From the cell containing the given text, extract its center point as (X, Y) coordinate. 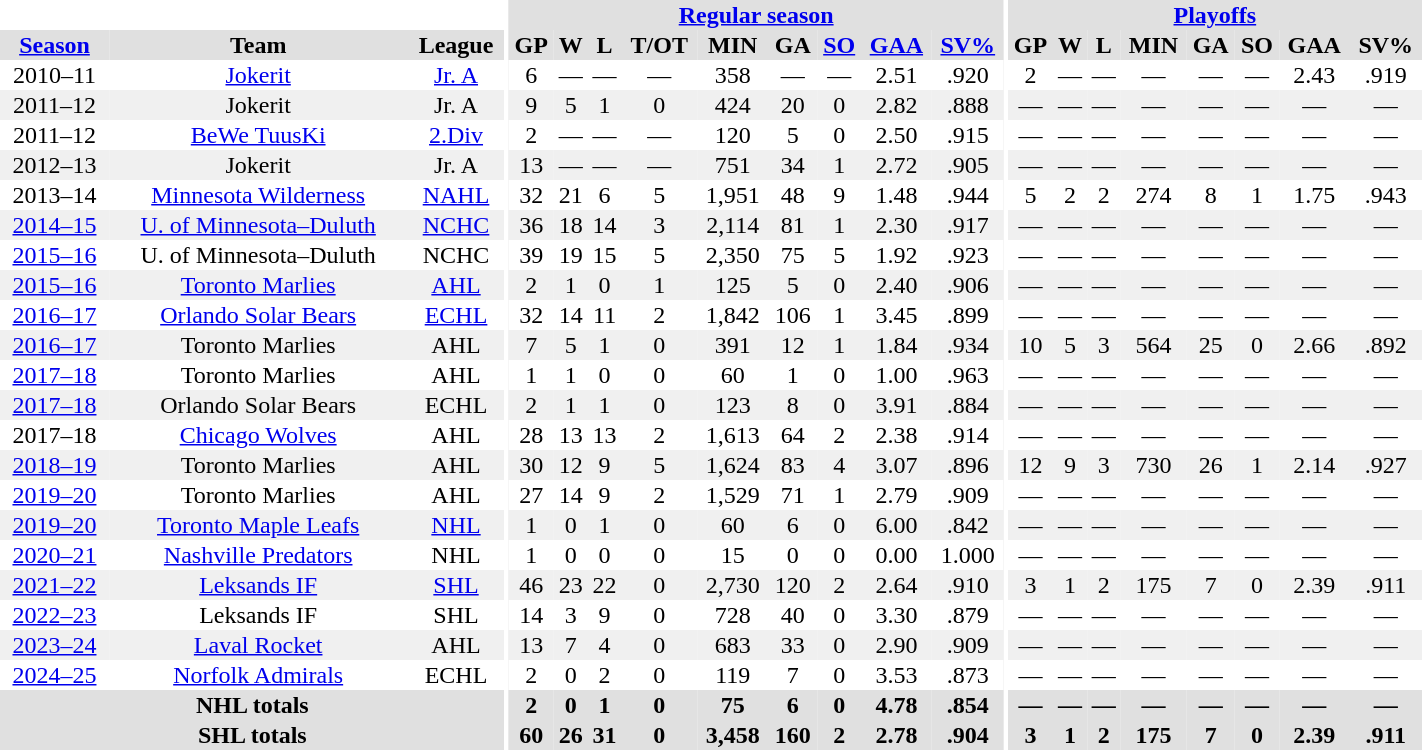
3.45 (896, 315)
274 (1154, 195)
League (456, 45)
1.00 (896, 375)
2.79 (896, 495)
2.66 (1314, 345)
3.07 (896, 465)
3.30 (896, 615)
.934 (968, 345)
1.84 (896, 345)
1.48 (896, 195)
2.30 (896, 225)
NAHL (456, 195)
Norfolk Admirals (258, 675)
10 (1030, 345)
2024–25 (54, 675)
64 (792, 435)
Playoffs (1215, 15)
33 (792, 645)
Season (54, 45)
.905 (968, 165)
125 (732, 285)
.944 (968, 195)
.892 (1386, 345)
2010–11 (54, 75)
.888 (968, 105)
2.40 (896, 285)
Team (258, 45)
.899 (968, 315)
36 (530, 225)
48 (792, 195)
1.000 (968, 555)
.884 (968, 405)
2.72 (896, 165)
18 (571, 225)
2.64 (896, 585)
6.00 (896, 525)
1,951 (732, 195)
.919 (1386, 75)
34 (792, 165)
.943 (1386, 195)
T/OT (659, 45)
.854 (968, 705)
NHL totals (252, 705)
31 (605, 735)
119 (732, 675)
3.91 (896, 405)
.917 (968, 225)
2.51 (896, 75)
2.38 (896, 435)
20 (792, 105)
2.Div (456, 135)
SHL totals (252, 735)
.842 (968, 525)
21 (571, 195)
.963 (968, 375)
424 (732, 105)
1,842 (732, 315)
358 (732, 75)
2.78 (896, 735)
2.90 (896, 645)
Laval Rocket (258, 645)
2013–14 (54, 195)
39 (530, 255)
751 (732, 165)
.879 (968, 615)
123 (732, 405)
2014–15 (54, 225)
81 (792, 225)
.896 (968, 465)
564 (1154, 345)
.915 (968, 135)
0.00 (896, 555)
2021–22 (54, 585)
11 (605, 315)
2022–23 (54, 615)
.910 (968, 585)
1.75 (1314, 195)
22 (605, 585)
46 (530, 585)
19 (571, 255)
4.78 (896, 705)
.906 (968, 285)
Chicago Wolves (258, 435)
1.92 (896, 255)
30 (530, 465)
160 (792, 735)
2020–21 (54, 555)
.927 (1386, 465)
391 (732, 345)
83 (792, 465)
71 (792, 495)
2,350 (732, 255)
25 (1210, 345)
.923 (968, 255)
28 (530, 435)
2023–24 (54, 645)
Minnesota Wilderness (258, 195)
3.53 (896, 675)
2.50 (896, 135)
.920 (968, 75)
2012–13 (54, 165)
40 (792, 615)
.914 (968, 435)
3,458 (732, 735)
2.82 (896, 105)
Regular season (756, 15)
.873 (968, 675)
Toronto Maple Leafs (258, 525)
2018–19 (54, 465)
2,730 (732, 585)
BeWe TuusKi (258, 135)
2,114 (732, 225)
1,624 (732, 465)
2.14 (1314, 465)
27 (530, 495)
Nashville Predators (258, 555)
2.43 (1314, 75)
728 (732, 615)
1,529 (732, 495)
.904 (968, 735)
730 (1154, 465)
1,613 (732, 435)
23 (571, 585)
683 (732, 645)
106 (792, 315)
